Extract the (x, y) coordinate from the center of the cell holding the provided text.  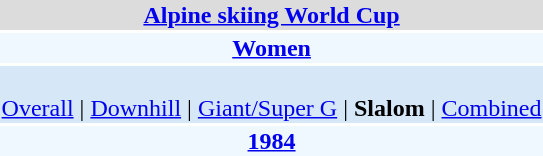
Alpine skiing World Cup (272, 15)
Overall | Downhill | Giant/Super G | Slalom | Combined (272, 94)
Women (272, 48)
1984 (272, 141)
